Locate the cell with the specified text and output its (X, Y) center coordinate. 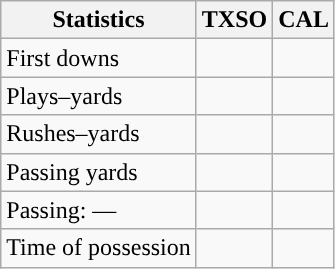
Time of possession (99, 248)
Plays–yards (99, 96)
Rushes–yards (99, 134)
TXSO (234, 20)
Statistics (99, 20)
CAL (304, 20)
Passing: –– (99, 210)
First downs (99, 58)
Passing yards (99, 172)
